Detect which cell encompasses the target text, then output its [x, y] center coordinate. 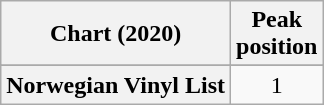
Peakposition [277, 34]
1 [277, 85]
Norwegian Vinyl List [116, 85]
Chart (2020) [116, 34]
